Find where the given text appears and provide that cell's center as [x, y] coordinate. 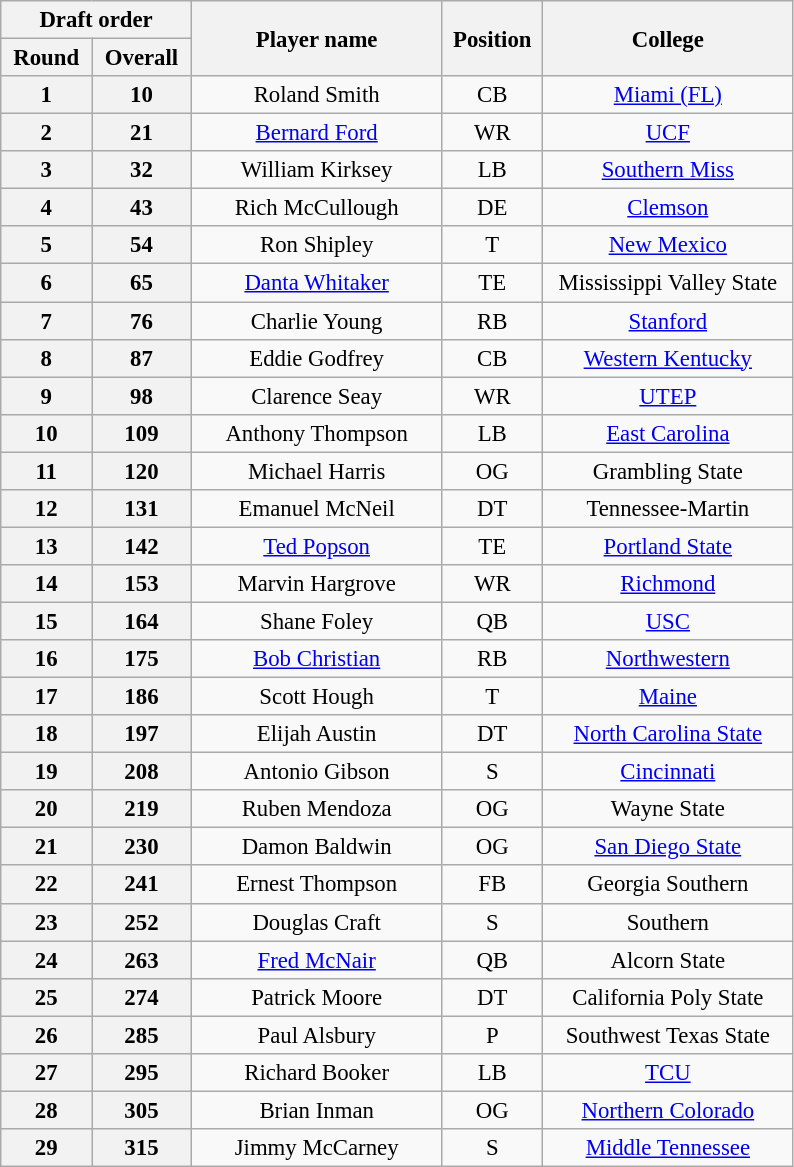
26 [46, 1035]
Ruben Mendoza [316, 809]
131 [142, 509]
9 [46, 396]
208 [142, 772]
285 [142, 1035]
FB [492, 885]
25 [46, 997]
Georgia Southern [668, 885]
Western Kentucky [668, 358]
William Kirksey [316, 170]
Marvin Hargrove [316, 584]
Danta Whitaker [316, 283]
252 [142, 922]
Rich McCullough [316, 208]
Ron Shipley [316, 245]
Emanuel McNeil [316, 509]
Anthony Thompson [316, 433]
Maine [668, 697]
Roland Smith [316, 95]
Charlie Young [316, 321]
12 [46, 509]
Southern Miss [668, 170]
Draft order [96, 20]
98 [142, 396]
Damon Baldwin [316, 847]
153 [142, 584]
295 [142, 1073]
Middle Tennessee [668, 1148]
P [492, 1035]
Brian Inman [316, 1110]
Wayne State [668, 809]
16 [46, 659]
15 [46, 621]
UTEP [668, 396]
Richmond [668, 584]
142 [142, 546]
7 [46, 321]
Eddie Godfrey [316, 358]
109 [142, 433]
8 [46, 358]
DE [492, 208]
Bernard Ford [316, 133]
Ernest Thompson [316, 885]
274 [142, 997]
Round [46, 58]
22 [46, 885]
186 [142, 697]
Cincinnati [668, 772]
Grambling State [668, 471]
5 [46, 245]
Shane Foley [316, 621]
Player name [316, 38]
219 [142, 809]
87 [142, 358]
241 [142, 885]
Stanford [668, 321]
28 [46, 1110]
New Mexico [668, 245]
1 [46, 95]
164 [142, 621]
Jimmy McCarney [316, 1148]
19 [46, 772]
43 [142, 208]
UCF [668, 133]
Douglas Craft [316, 922]
65 [142, 283]
230 [142, 847]
14 [46, 584]
Ted Popson [316, 546]
Mississippi Valley State [668, 283]
Southwest Texas State [668, 1035]
Richard Booker [316, 1073]
2 [46, 133]
Position [492, 38]
305 [142, 1110]
13 [46, 546]
Northwestern [668, 659]
Scott Hough [316, 697]
Northern Colorado [668, 1110]
263 [142, 960]
54 [142, 245]
Antonio Gibson [316, 772]
Portland State [668, 546]
Clarence Seay [316, 396]
Michael Harris [316, 471]
College [668, 38]
East Carolina [668, 433]
175 [142, 659]
20 [46, 809]
4 [46, 208]
76 [142, 321]
Elijah Austin [316, 734]
USC [668, 621]
Patrick Moore [316, 997]
Alcorn State [668, 960]
San Diego State [668, 847]
North Carolina State [668, 734]
27 [46, 1073]
Clemson [668, 208]
Fred McNair [316, 960]
Bob Christian [316, 659]
29 [46, 1148]
Southern [668, 922]
18 [46, 734]
11 [46, 471]
24 [46, 960]
315 [142, 1148]
17 [46, 697]
TCU [668, 1073]
Miami (FL) [668, 95]
197 [142, 734]
120 [142, 471]
23 [46, 922]
3 [46, 170]
Tennessee-Martin [668, 509]
Paul Alsbury [316, 1035]
Overall [142, 58]
6 [46, 283]
California Poly State [668, 997]
32 [142, 170]
